For the text-containing cell, return its midpoint in (X, Y) coordinate format. 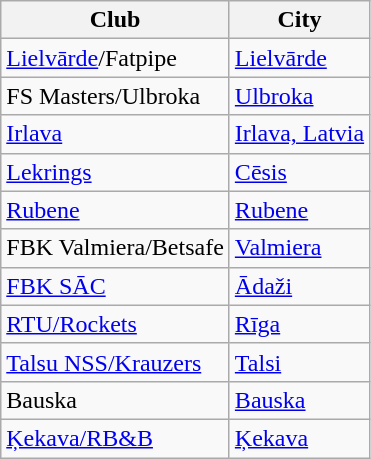
Talsu NSS/Krauzers (116, 362)
Talsi (299, 362)
Ķekava (299, 438)
FS Masters/Ulbroka (116, 96)
Cēsis (299, 172)
Club (116, 20)
RTU/Rockets (116, 324)
City (299, 20)
Lielvārde (299, 58)
Irlava, Latvia (299, 134)
Rīga (299, 324)
Ķekava/RB&B (116, 438)
Irlava (116, 134)
Ulbroka (299, 96)
Lielvārde/Fatpipe (116, 58)
FBK Valmiera/Betsafe (116, 248)
Valmiera (299, 248)
Lekrings (116, 172)
FBK SĀC (116, 286)
Ādaži (299, 286)
